Identify which cell holds the provided text, then report its (x, y) central coordinate. 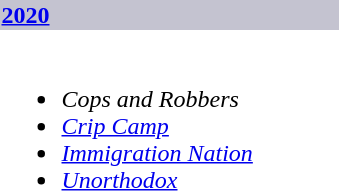
2020 (170, 15)
